Capture the cell that displays the provided text and extract its [x, y] central coordinate. 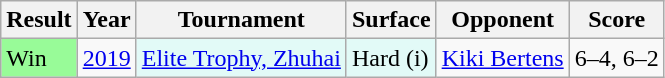
Result [39, 20]
Hard (i) [391, 58]
Year [106, 20]
6–4, 6–2 [616, 58]
Elite Trophy, Zhuhai [241, 58]
2019 [106, 58]
Surface [391, 20]
Tournament [241, 20]
Score [616, 20]
Kiki Bertens [502, 58]
Opponent [502, 20]
Win [39, 58]
